Return the [X, Y] coordinate for the center point of the cell that contains the specified text.  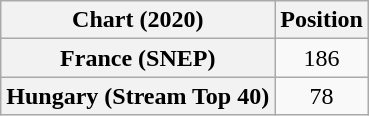
Position [322, 20]
186 [322, 58]
78 [322, 96]
Hungary (Stream Top 40) [138, 96]
France (SNEP) [138, 58]
Chart (2020) [138, 20]
